Output the [X, Y] coordinate of the center of the cell containing the given text.  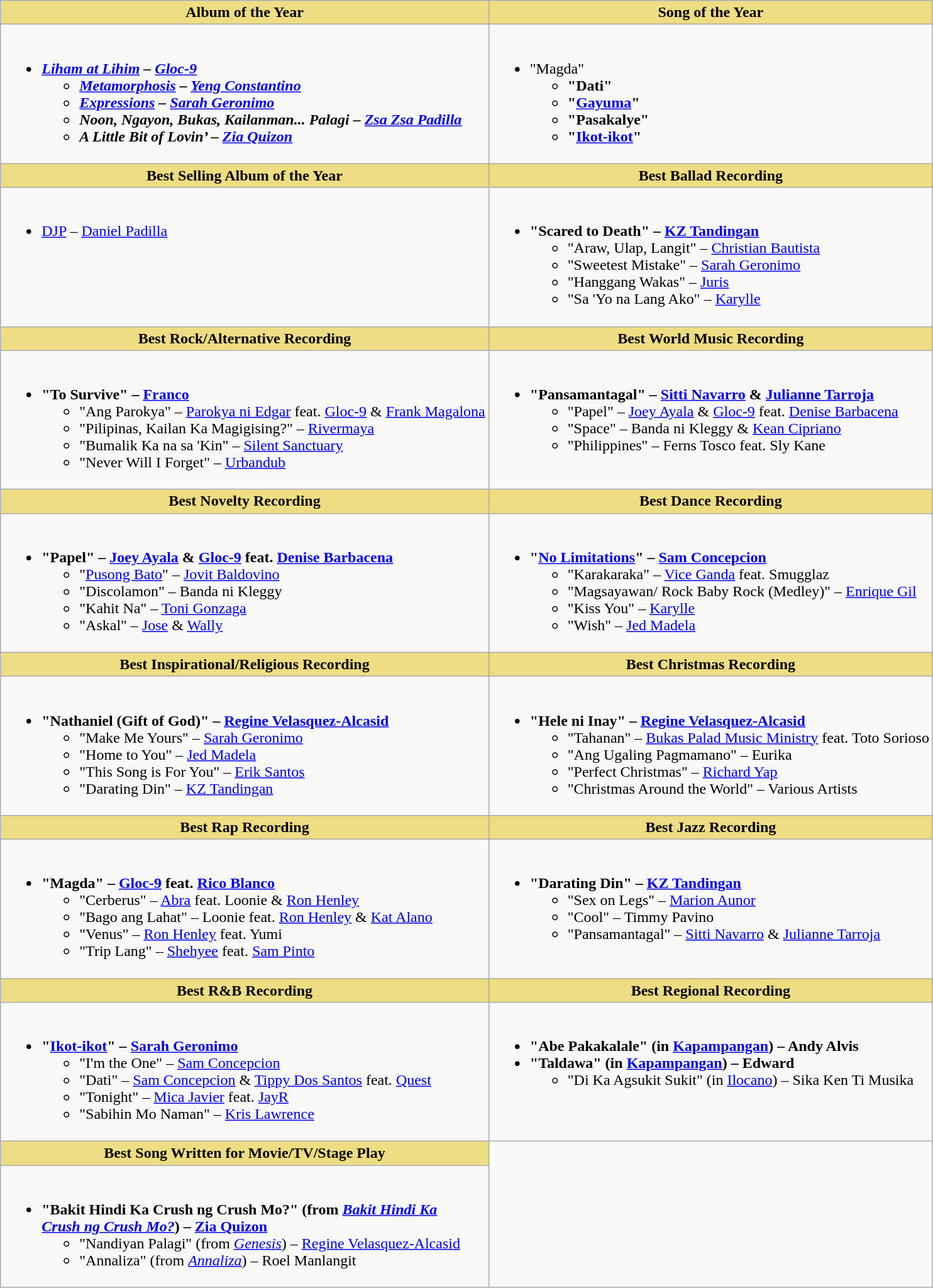
Best Ballad Recording [710, 175]
Best Regional Recording [710, 991]
Best Novelty Recording [245, 501]
Best Inspirational/Religious Recording [245, 664]
Best Song Written for Movie/TV/Stage Play [245, 1153]
"Abe Pakakalale" (in Kapampangan) – Andy Alvis"Taldawa" (in Kapampangan) – Edward"Di Ka Agsukit Sukit" (in Ilocano) – Sika Ken Ti Musika [710, 1072]
Best Selling Album of the Year [245, 175]
Best World Music Recording [710, 338]
"Darating Din" – KZ Tandingan"Sex on Legs" – Marion Aunor"Cool" – Timmy Pavino"Pansamantagal" – Sitti Navarro & Julianne Tarroja [710, 908]
Song of the Year [710, 13]
Best Jazz Recording [710, 827]
Best R&B Recording [245, 991]
Album of the Year [245, 13]
DJP – Daniel Padilla [245, 257]
Best Rock/Alternative Recording [245, 338]
"Magda""Dati""Gayuma""Pasakalye""Ikot-ikot" [710, 94]
Best Dance Recording [710, 501]
Best Rap Recording [245, 827]
Best Christmas Recording [710, 664]
